Determine the [x, y] coordinate at the center of the cell enclosing the given text.  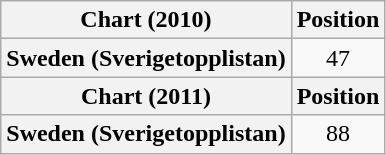
47 [338, 58]
Chart (2011) [146, 96]
88 [338, 134]
Chart (2010) [146, 20]
